Identify which cell holds the provided text, then report its [x, y] central coordinate. 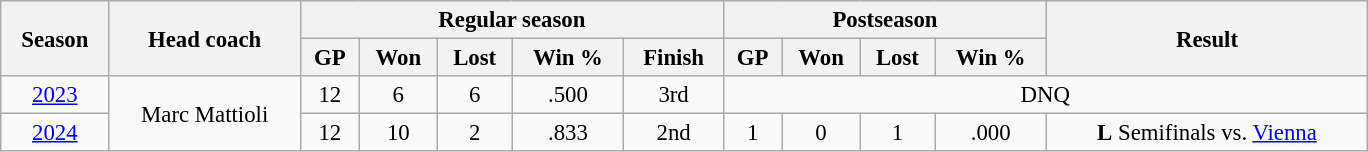
10 [398, 133]
Result [1208, 38]
Marc Mattioli [205, 114]
2024 [55, 133]
.500 [568, 95]
Finish [674, 58]
.833 [568, 133]
2nd [674, 133]
0 [821, 133]
DNQ [1045, 95]
2023 [55, 95]
Postseason [884, 20]
Season [55, 38]
L Semifinals vs. Vienna [1208, 133]
3rd [674, 95]
Regular season [512, 20]
Head coach [205, 38]
2 [474, 133]
.000 [991, 133]
